Extract the [x, y] coordinate from the center of the cell holding the provided text.  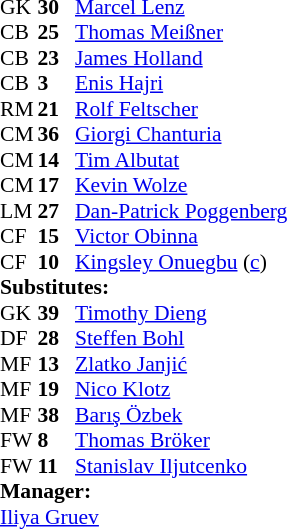
RM [19, 109]
Thomas Meißner [181, 33]
17 [57, 185]
Tim Albutat [181, 160]
Dan-Patrick Poggenberg [181, 211]
36 [57, 135]
15 [57, 237]
Steffen Bohl [181, 339]
Nico Klotz [181, 389]
Rolf Feltscher [181, 109]
GK [19, 313]
LM [19, 211]
39 [57, 313]
DF [19, 339]
11 [57, 466]
Timothy Dieng [181, 313]
Zlatko Janjić [181, 364]
Victor Obinna [181, 237]
8 [57, 441]
14 [57, 160]
Kevin Wolze [181, 185]
Giorgi Chanturia [181, 135]
38 [57, 415]
25 [57, 33]
Thomas Bröker [181, 441]
23 [57, 58]
Barış Özbek [181, 415]
21 [57, 109]
James Holland [181, 58]
13 [57, 364]
3 [57, 83]
Enis Hajri [181, 83]
10 [57, 262]
28 [57, 339]
27 [57, 211]
Substitutes: [144, 287]
Manager: [144, 491]
19 [57, 389]
Kingsley Onuegbu (c) [181, 262]
Stanislav Iljutcenko [181, 466]
